Provide the [x, y] coordinate of the cell's center where the given text is located.  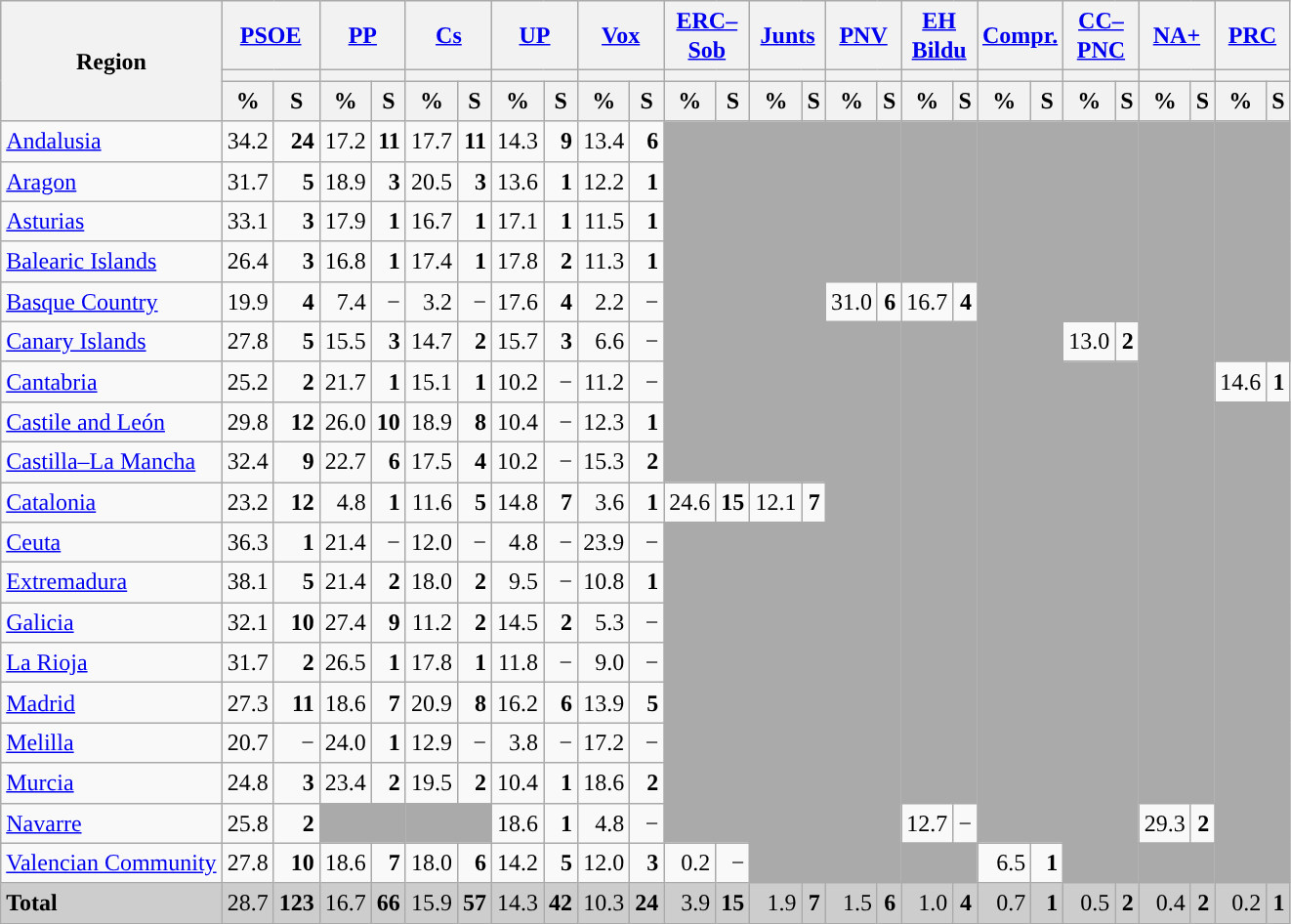
33.1 [248, 221]
15.1 [432, 381]
22.7 [346, 461]
Region [111, 61]
24.0 [346, 742]
0.7 [1004, 903]
20.9 [432, 703]
24.6 [689, 502]
6.6 [604, 342]
32.1 [248, 623]
2.2 [604, 301]
29.8 [248, 422]
7.4 [346, 301]
24.8 [248, 783]
27.4 [346, 623]
Balearic Islands [111, 262]
17.5 [432, 461]
17.6 [518, 301]
26.5 [346, 662]
5.3 [604, 623]
CC–PNC [1102, 35]
UP [534, 35]
Castilla–La Mancha [111, 461]
11.3 [604, 262]
9.5 [518, 582]
13.4 [604, 141]
11.5 [604, 221]
29.3 [1164, 822]
15.5 [346, 342]
La Rioja [111, 662]
13.0 [1090, 342]
PSOE [271, 35]
0.5 [1090, 903]
38.1 [248, 582]
Murcia [111, 783]
3.9 [689, 903]
17.9 [346, 221]
1.0 [928, 903]
17.1 [518, 221]
Valencian Community [111, 863]
Total [111, 903]
14.7 [432, 342]
17.7 [432, 141]
6.5 [1004, 863]
PNV [863, 35]
9.0 [604, 662]
15.3 [604, 461]
PP [362, 35]
1.5 [852, 903]
Compr. [1020, 35]
11.8 [518, 662]
10.8 [604, 582]
25.2 [248, 381]
26.0 [346, 422]
34.2 [248, 141]
14.8 [518, 502]
20.7 [248, 742]
Ceuta [111, 543]
13.6 [518, 182]
14.2 [518, 863]
10.3 [604, 903]
12.9 [432, 742]
NA+ [1176, 35]
11.6 [432, 502]
12.7 [928, 822]
Cantabria [111, 381]
14.6 [1240, 381]
23.4 [346, 783]
ERC–Sob [707, 35]
31.0 [852, 301]
Asturias [111, 221]
25.8 [248, 822]
42 [561, 903]
23.9 [604, 543]
Junts [787, 35]
0.4 [1164, 903]
19.9 [248, 301]
32.4 [248, 461]
12.3 [604, 422]
123 [297, 903]
14.5 [518, 623]
12.1 [775, 502]
Castile and León [111, 422]
26.4 [248, 262]
36.3 [248, 543]
21.7 [346, 381]
27.3 [248, 703]
Andalusia [111, 141]
66 [389, 903]
Canary Islands [111, 342]
3.6 [604, 502]
Melilla [111, 742]
EH Bildu [939, 35]
3.2 [432, 301]
Extremadura [111, 582]
20.5 [432, 182]
1.9 [775, 903]
Galicia [111, 623]
Basque Country [111, 301]
3.8 [518, 742]
12.2 [604, 182]
19.5 [432, 783]
Madrid [111, 703]
Cs [448, 35]
Catalonia [111, 502]
23.2 [248, 502]
15.7 [518, 342]
PRC [1252, 35]
Navarre [111, 822]
Vox [621, 35]
15.9 [432, 903]
57 [475, 903]
17.4 [432, 262]
Aragon [111, 182]
16.8 [346, 262]
16.2 [518, 703]
13.9 [604, 703]
28.7 [248, 903]
